Extract the (X, Y) coordinate from the center of the cell holding the provided text.  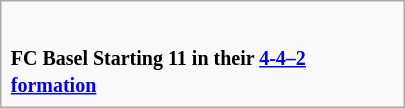
FC Basel Starting 11 in their 4-4–2 formation (202, 70)
